Find where the given text appears and provide that cell's center as [x, y] coordinate. 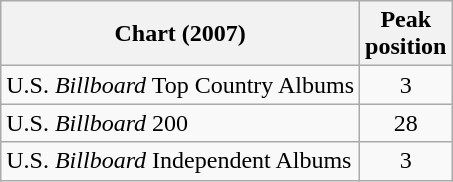
U.S. Billboard Independent Albums [180, 161]
U.S. Billboard Top Country Albums [180, 85]
Chart (2007) [180, 34]
U.S. Billboard 200 [180, 123]
Peakposition [406, 34]
28 [406, 123]
